Output the (X, Y) coordinate of the center of the cell containing the given text.  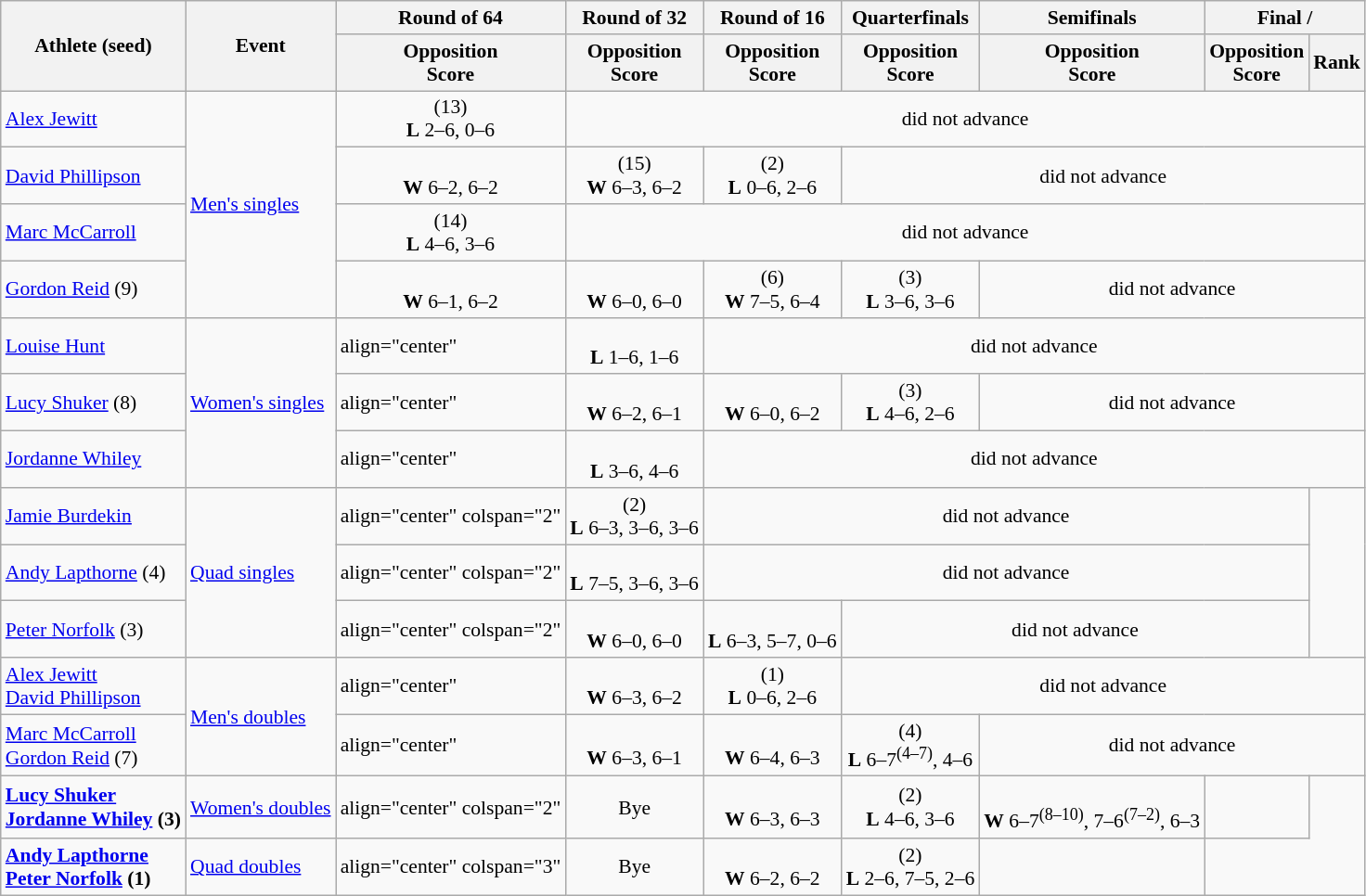
W 6–4, 6–3 (772, 746)
Semifinals (1091, 18)
Louise Hunt (93, 345)
Jordanne Whiley (93, 460)
(2)L 2–6, 7–5, 2–6 (911, 866)
(3)L 3–6, 3–6 (911, 289)
David Phillipson (93, 176)
(1)L 0–6, 2–6 (772, 686)
W 6–2, 6–1 (635, 403)
W 6–7(8–10), 7–6(7–2), 6–3 (1091, 807)
W 6–3, 6–1 (635, 746)
Alex Jewitt (93, 119)
Alex JewittDavid Phillipson (93, 686)
(3)L 4–6, 2–6 (911, 403)
W 6–3, 6–3 (772, 807)
(2)L 6–3, 3–6, 3–6 (635, 516)
L 6–3, 5–7, 0–6 (772, 629)
L 7–5, 3–6, 3–6 (635, 573)
Peter Norfolk (3) (93, 629)
Women's doubles (261, 807)
W 6–3, 6–2 (635, 686)
Marc McCarroll (93, 232)
Lucy ShukerJordanne Whiley (3) (93, 807)
Lucy Shuker (8) (93, 403)
(2)L 0–6, 2–6 (772, 176)
Andy LapthornePeter Norfolk (1) (93, 866)
Round of 32 (635, 18)
Andy Lapthorne (4) (93, 573)
Round of 16 (772, 18)
Quad singles (261, 573)
Quarterfinals (911, 18)
Men's singles (261, 204)
Gordon Reid (9) (93, 289)
(2)L 4–6, 3–6 (911, 807)
Quad doubles (261, 866)
W 6–1, 6–2 (451, 289)
(14)L 4–6, 3–6 (451, 232)
(6)W 7–5, 6–4 (772, 289)
(15)W 6–3, 6–2 (635, 176)
Men's doubles (261, 717)
Jamie Burdekin (93, 516)
Athlete (seed) (93, 46)
L 1–6, 1–6 (635, 345)
L 3–6, 4–6 (635, 460)
Event (261, 46)
W 6–0, 6–2 (772, 403)
Final / (1284, 18)
align="center" colspan="3" (451, 866)
Women's singles (261, 403)
(13)L 2–6, 0–6 (451, 119)
Marc McCarrollGordon Reid (7) (93, 746)
(4)L 6–7(4–7), 4–6 (911, 746)
Round of 64 (451, 18)
Rank (1336, 63)
